Capture the cell that displays the provided text and extract its (x, y) central coordinate. 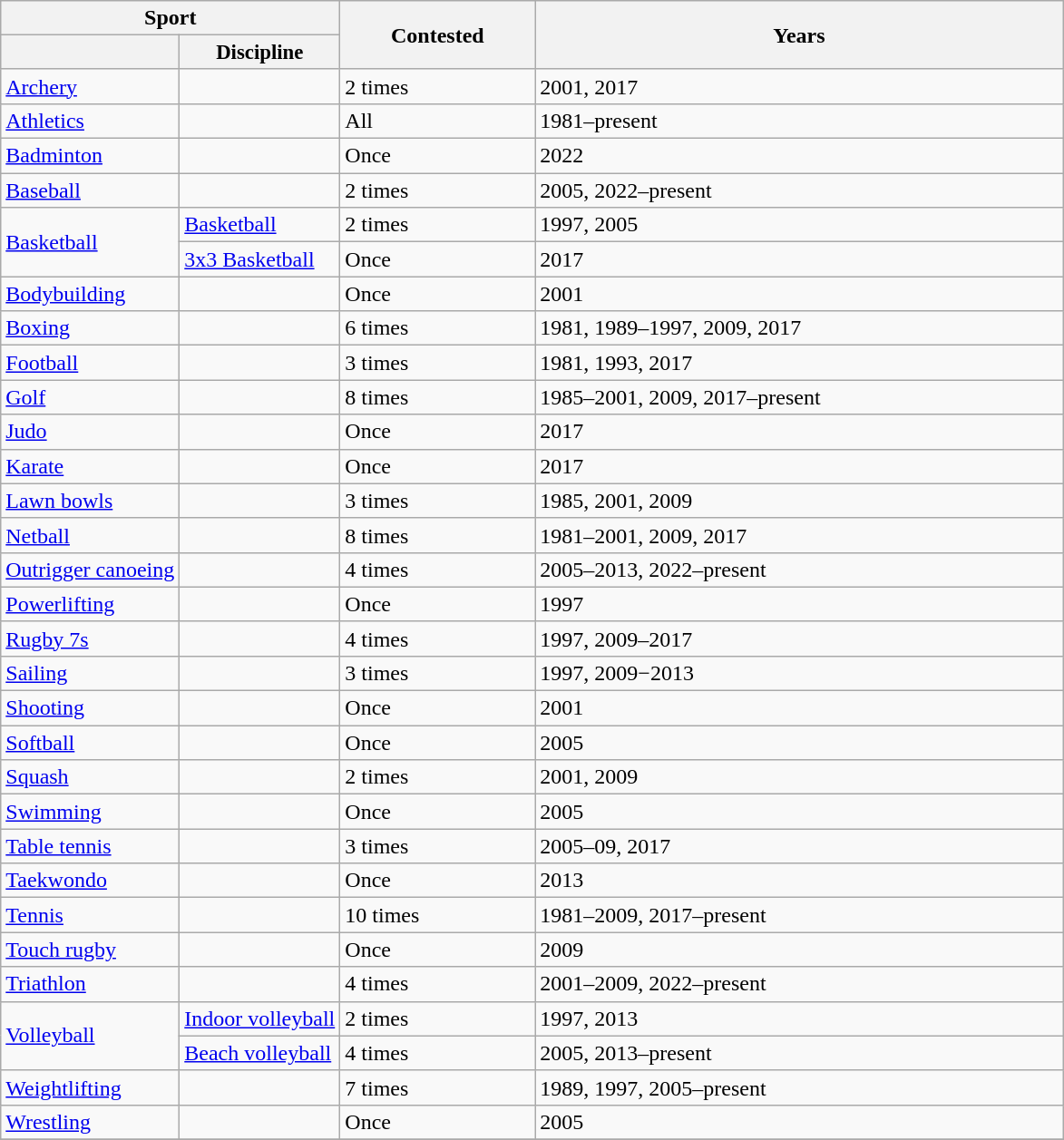
Shooting (91, 708)
Netball (91, 535)
Judo (91, 432)
1985–2001, 2009, 2017–present (799, 397)
Indoor volleyball (259, 1018)
Wrestling (91, 1122)
1997, 2013 (799, 1018)
2005–09, 2017 (799, 846)
3x3 Basketball (259, 259)
6 times (437, 328)
1981, 1993, 2017 (799, 363)
Table tennis (91, 846)
2005–2013, 2022–present (799, 570)
Lawn bowls (91, 501)
1997 (799, 604)
Outrigger canoeing (91, 570)
Tennis (91, 915)
1997, 2009−2013 (799, 673)
2009 (799, 950)
Discipline (259, 53)
2005, 2013–present (799, 1053)
2001, 2009 (799, 777)
Taekwondo (91, 881)
1997, 2009–2017 (799, 638)
7 times (437, 1087)
Archery (91, 86)
1981–2009, 2017–present (799, 915)
Golf (91, 397)
Squash (91, 777)
Bodybuilding (91, 294)
Years (799, 35)
1981–2001, 2009, 2017 (799, 535)
1989, 1997, 2005–present (799, 1087)
Football (91, 363)
Triathlon (91, 984)
Swimming (91, 812)
2013 (799, 881)
Sailing (91, 673)
Contested (437, 35)
Baseball (91, 190)
All (437, 121)
Touch rugby (91, 950)
Softball (91, 743)
2001–2009, 2022–present (799, 984)
1981–present (799, 121)
1985, 2001, 2009 (799, 501)
1997, 2005 (799, 225)
Volleyball (91, 1036)
2001, 2017 (799, 86)
Sport (171, 18)
Powerlifting (91, 604)
Karate (91, 466)
2005, 2022–present (799, 190)
Badminton (91, 156)
Rugby 7s (91, 638)
10 times (437, 915)
2022 (799, 156)
Beach volleyball (259, 1053)
Weightlifting (91, 1087)
1981, 1989–1997, 2009, 2017 (799, 328)
Athletics (91, 121)
Boxing (91, 328)
